Provide the (X, Y) coordinate of the cell's center where the given text is located.  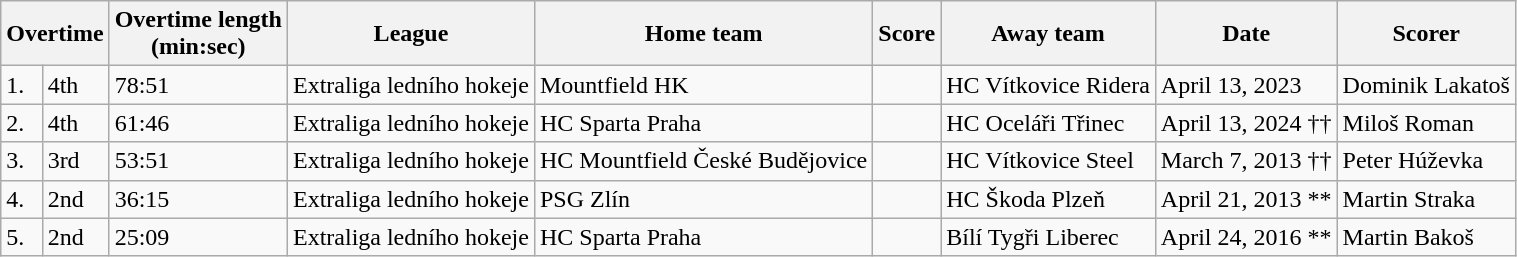
Martin Bakoš (1426, 237)
Bílí Tygři Liberec (1048, 237)
League (410, 34)
1. (22, 85)
25:09 (198, 237)
Peter Húževka (1426, 161)
HC Škoda Plzeň (1048, 199)
2. (22, 123)
Dominik Lakatoš (1426, 85)
April 21, 2013 ** (1246, 199)
Home team (703, 34)
Scorer (1426, 34)
3. (22, 161)
5. (22, 237)
4. (22, 199)
Date (1246, 34)
78:51 (198, 85)
April 13, 2023 (1246, 85)
53:51 (198, 161)
HC Oceláři Třinec (1048, 123)
Mountfield HK (703, 85)
Martin Straka (1426, 199)
61:46 (198, 123)
HC Vítkovice Ridera (1048, 85)
April 13, 2024 †† (1246, 123)
3rd (76, 161)
Overtime length(min:sec) (198, 34)
Overtime (55, 34)
April 24, 2016 ** (1246, 237)
March 7, 2013 †† (1246, 161)
Miloš Roman (1426, 123)
PSG Zlín (703, 199)
Score (907, 34)
HC Vítkovice Steel (1048, 161)
36:15 (198, 199)
HC Mountfield České Budějovice (703, 161)
Away team (1048, 34)
